Return the (X, Y) coordinate for the center point of the cell that contains the specified text.  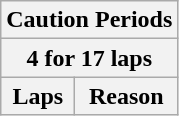
4 for 17 laps (90, 58)
Caution Periods (90, 20)
Reason (126, 96)
Laps (38, 96)
